Pinpoint the cell where the given text exists, returning its (x, y) midpoint coordinate. 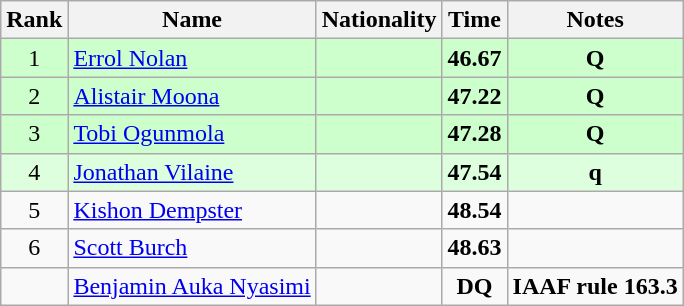
Tobi Ogunmola (192, 134)
Errol Nolan (192, 58)
Scott Burch (192, 248)
q (595, 172)
Alistair Moona (192, 96)
2 (34, 96)
Nationality (379, 20)
6 (34, 248)
IAAF rule 163.3 (595, 286)
DQ (474, 286)
48.54 (474, 210)
47.28 (474, 134)
47.22 (474, 96)
Jonathan Vilaine (192, 172)
Time (474, 20)
46.67 (474, 58)
Kishon Dempster (192, 210)
1 (34, 58)
Rank (34, 20)
Notes (595, 20)
Name (192, 20)
4 (34, 172)
3 (34, 134)
48.63 (474, 248)
Benjamin Auka Nyasimi (192, 286)
5 (34, 210)
47.54 (474, 172)
